Extract the [x, y] coordinate from the center of the cell holding the provided text.  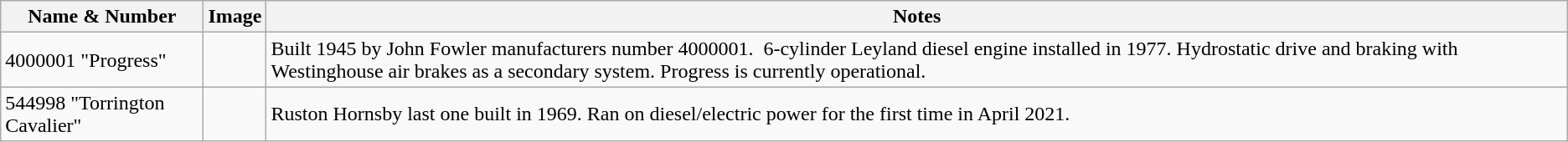
Image [235, 17]
544998 "Torrington Cavalier" [102, 114]
Notes [916, 17]
Name & Number [102, 17]
Ruston Hornsby last one built in 1969. Ran on diesel/electric power for the first time in April 2021. [916, 114]
4000001 "Progress" [102, 60]
